Return the [x, y] coordinate for the center point of the cell that contains the specified text.  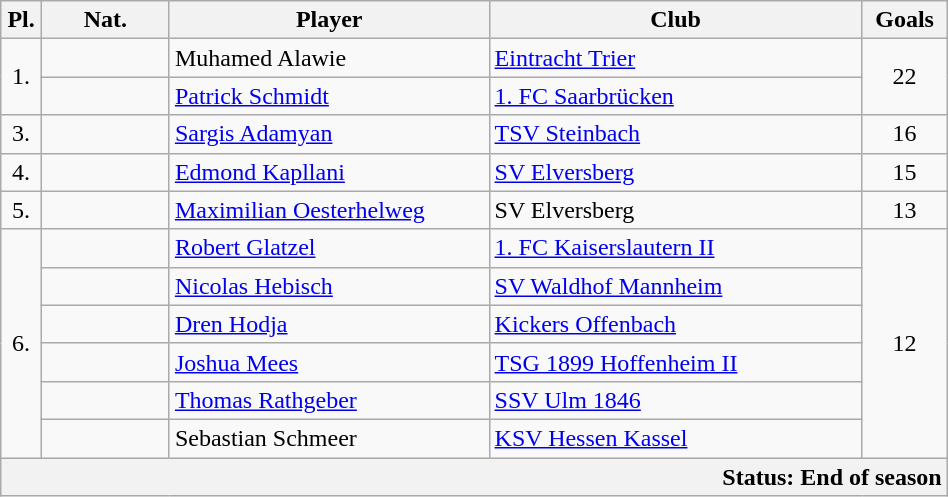
15 [904, 172]
12 [904, 343]
22 [904, 77]
Dren Hodja [329, 324]
6. [22, 343]
Patrick Schmidt [329, 96]
Nat. [106, 20]
3. [22, 134]
Maximilian Oesterhelweg [329, 210]
SSV Ulm 1846 [676, 400]
Joshua Mees [329, 362]
13 [904, 210]
Edmond Kapllani [329, 172]
Muhamed Alawie [329, 58]
Club [676, 20]
4. [22, 172]
5. [22, 210]
Kickers Offenbach [676, 324]
Eintracht Trier [676, 58]
1. FC Saarbrücken [676, 96]
Nicolas Hebisch [329, 286]
16 [904, 134]
Player [329, 20]
Status: End of season [474, 477]
1. FC Kaiserslautern II [676, 248]
TSV Steinbach [676, 134]
Pl. [22, 20]
KSV Hessen Kassel [676, 438]
Robert Glatzel [329, 248]
TSG 1899 Hoffenheim II [676, 362]
SV Waldhof Mannheim [676, 286]
Goals [904, 20]
Sargis Adamyan [329, 134]
Thomas Rathgeber [329, 400]
Sebastian Schmeer [329, 438]
1. [22, 77]
